For the text-containing cell, return its midpoint in [x, y] coordinate format. 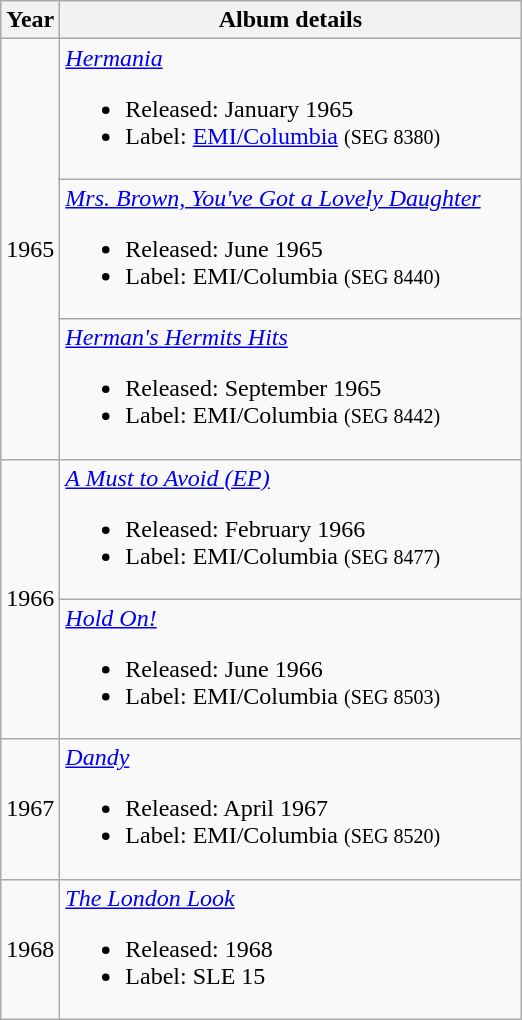
Mrs. Brown, You've Got a Lovely DaughterReleased: June 1965Label: EMI/Columbia (SEG 8440) [290, 249]
1967 [30, 809]
HermaniaReleased: January 1965Label: EMI/Columbia (SEG 8380) [290, 109]
Hold On!Released: June 1966Label: EMI/Columbia (SEG 8503) [290, 669]
DandyReleased: April 1967Label: EMI/Columbia (SEG 8520) [290, 809]
1968 [30, 949]
Herman's Hermits HitsReleased: September 1965Label: EMI/Columbia (SEG 8442) [290, 389]
The London LookReleased: 1968Label: SLE 15 [290, 949]
Year [30, 20]
1966 [30, 599]
Album details [290, 20]
1965 [30, 249]
A Must to Avoid (EP)Released: February 1966Label: EMI/Columbia (SEG 8477) [290, 529]
